Capture the cell that displays the provided text and extract its (X, Y) central coordinate. 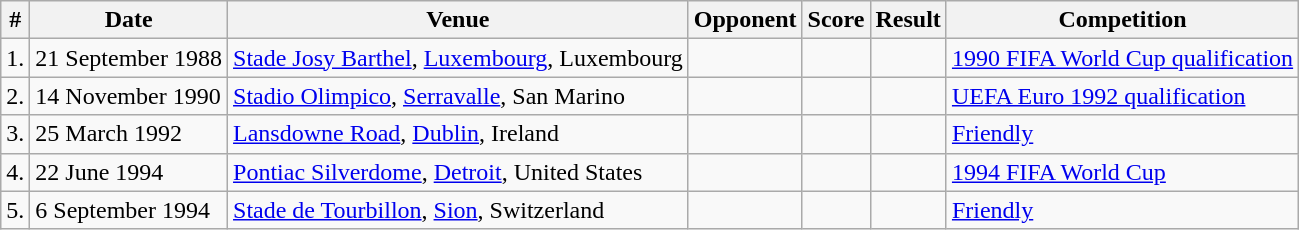
Pontiac Silverdome, Detroit, United States (458, 172)
25 March 1992 (129, 134)
3. (16, 134)
Stadio Olimpico, Serravalle, San Marino (458, 96)
21 September 1988 (129, 58)
14 November 1990 (129, 96)
Competition (1122, 20)
UEFA Euro 1992 qualification (1122, 96)
Stade Josy Barthel, Luxembourg, Luxembourg (458, 58)
1994 FIFA World Cup (1122, 172)
Result (908, 20)
# (16, 20)
Date (129, 20)
Lansdowne Road, Dublin, Ireland (458, 134)
Opponent (745, 20)
2. (16, 96)
1990 FIFA World Cup qualification (1122, 58)
Venue (458, 20)
Score (836, 20)
5. (16, 210)
Stade de Tourbillon, Sion, Switzerland (458, 210)
1. (16, 58)
6 September 1994 (129, 210)
4. (16, 172)
22 June 1994 (129, 172)
